Extract the (x, y) coordinate from the center of the cell holding the provided text.  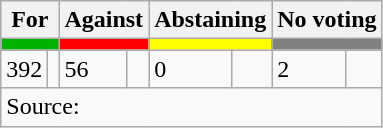
Against (104, 20)
56 (93, 69)
Source: (192, 107)
No voting (327, 20)
For (30, 20)
Abstaining (210, 20)
0 (190, 69)
2 (310, 69)
392 (24, 69)
